Locate the cell with the specified text and output its (X, Y) center coordinate. 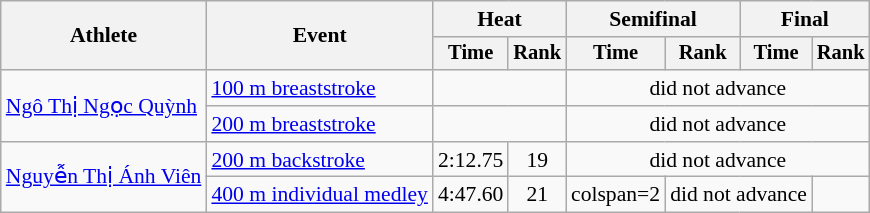
200 m breaststroke (320, 124)
Nguyễn Thị Ánh Viên (104, 178)
Heat (500, 19)
200 m backstroke (320, 160)
100 m breaststroke (320, 88)
Final (804, 19)
Athlete (104, 36)
Event (320, 36)
21 (537, 195)
19 (537, 160)
Semifinal (653, 19)
Ngô Thị Ngọc Quỳnh (104, 106)
4:47.60 (470, 195)
colspan=2 (616, 195)
2:12.75 (470, 160)
400 m individual medley (320, 195)
